Determine the [X, Y] coordinate at the center of the cell enclosing the given text.  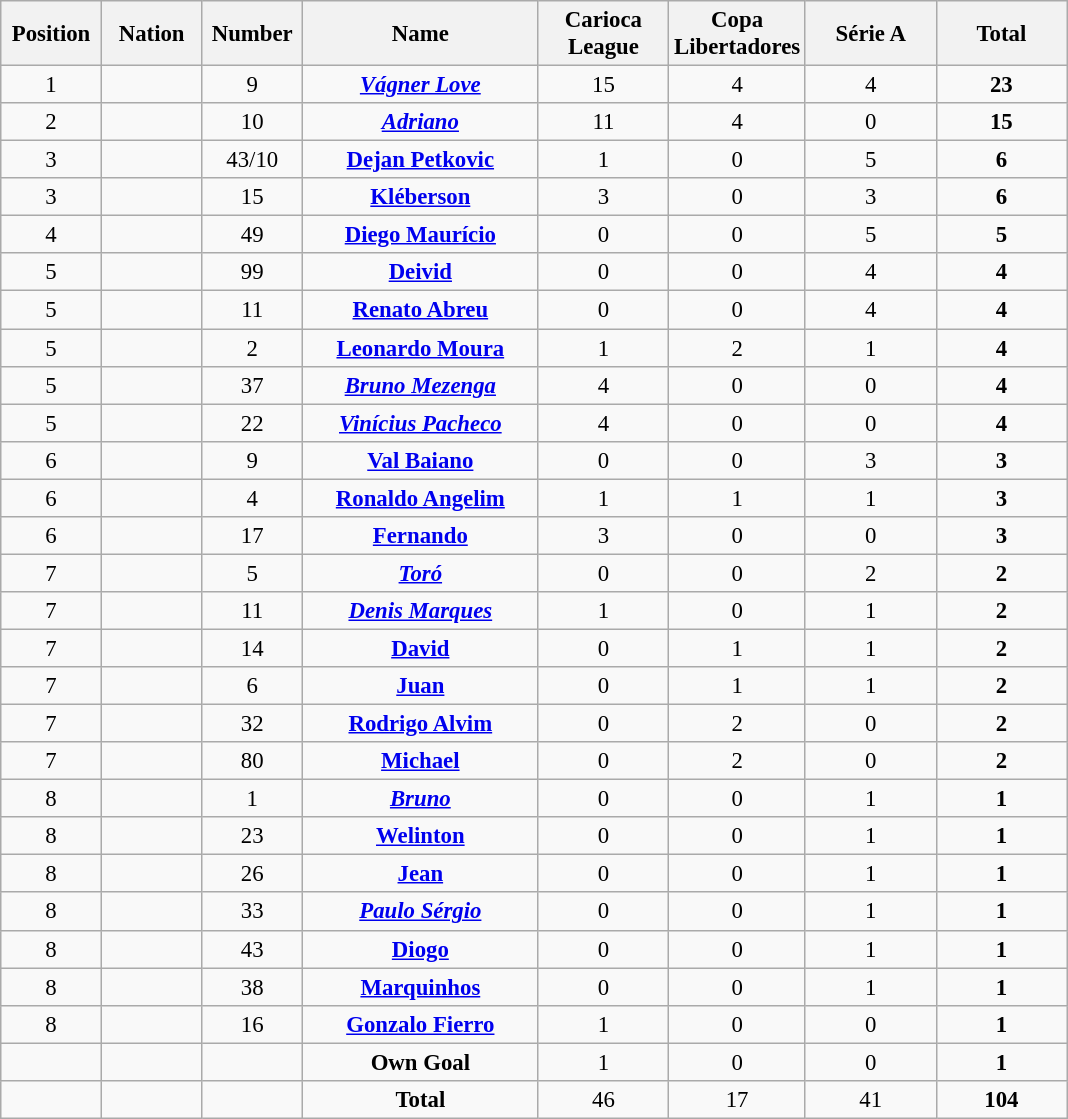
Fernando [421, 536]
Nation [152, 34]
26 [252, 874]
Marquinhos [421, 987]
Leonardo Moura [421, 348]
Vinícius Pacheco [421, 423]
104 [1002, 1100]
22 [252, 423]
David [421, 648]
Dejan Petkovic [421, 160]
Toró [421, 573]
Number [252, 34]
Carioca League [604, 34]
Adriano [421, 122]
Paulo Sérgio [421, 912]
Diogo [421, 949]
Jean [421, 874]
Copa Libertadores [738, 34]
Deivid [421, 273]
Diego Maurício [421, 235]
14 [252, 648]
38 [252, 987]
Rodrigo Alvim [421, 724]
99 [252, 273]
Série A [870, 34]
46 [604, 1100]
16 [252, 1024]
Michael [421, 761]
Val Baiano [421, 460]
Kléberson [421, 197]
Vágner Love [421, 85]
43 [252, 949]
41 [870, 1100]
Renato Abreu [421, 310]
Denis Marques [421, 611]
Position [52, 34]
33 [252, 912]
Ronaldo Angelim [421, 498]
32 [252, 724]
Juan [421, 686]
Name [421, 34]
Own Goal [421, 1062]
Gonzalo Fierro [421, 1024]
49 [252, 235]
80 [252, 761]
Welinton [421, 836]
37 [252, 385]
10 [252, 122]
43/10 [252, 160]
Bruno Mezenga [421, 385]
Bruno [421, 799]
